Output the (x, y) coordinate of the center of the cell containing the given text.  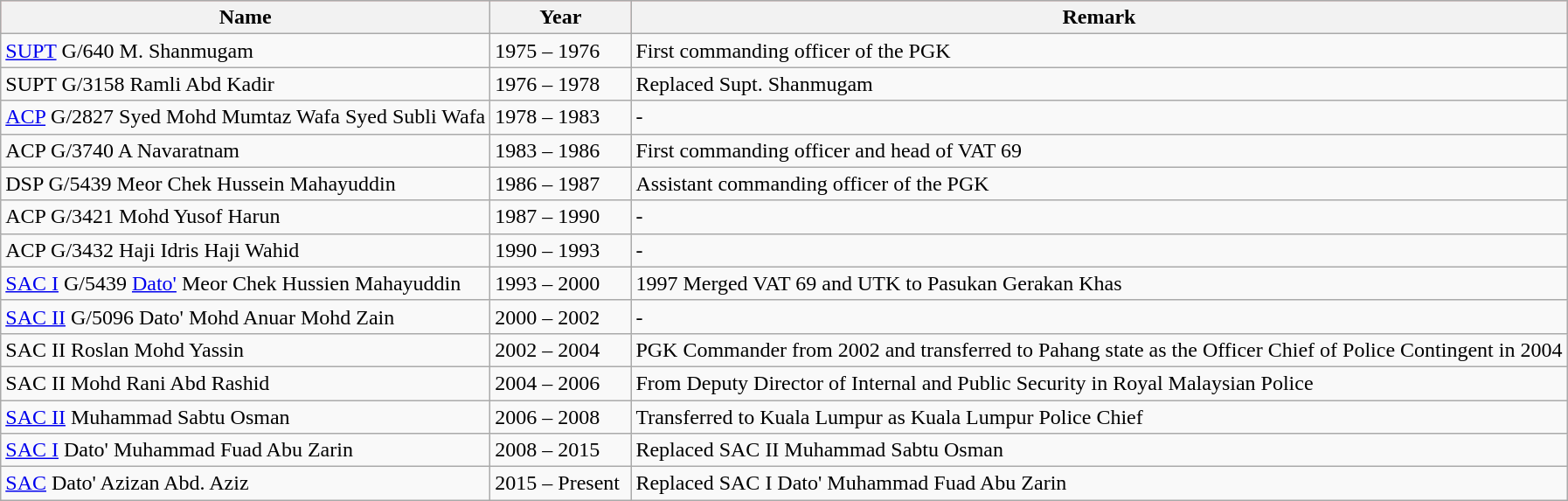
ACP G/3740 A Navaratnam (246, 150)
ACP G/2827 Syed Mohd Mumtaz Wafa Syed Subli Wafa (246, 117)
Replaced SAC II Muhammad Sabtu Osman (1100, 450)
DSP G/5439 Meor Chek Hussein Mahayuddin (246, 184)
2015 – Present (561, 484)
SAC II Roslan Mohd Yassin (246, 350)
SAC II Mohd Rani Abd Rashid (246, 383)
1976 – 1978 (561, 84)
2006 – 2008 (561, 417)
2002 – 2004 (561, 350)
2008 – 2015 (561, 450)
1978 – 1983 (561, 117)
Name (246, 17)
SAC II G/5096 Dato' Mohd Anuar Mohd Zain (246, 317)
1975 – 1976 (561, 51)
SAC I G/5439 Dato' Meor Chek Hussien Mahayuddin (246, 283)
SAC Dato' Azizan Abd. Aziz (246, 484)
2004 – 2006 (561, 383)
Transferred to Kuala Lumpur as Kuala Lumpur Police Chief (1100, 417)
1997 Merged VAT 69 and UTK to Pasukan Gerakan Khas (1100, 283)
Replaced SAC I Dato' Muhammad Fuad Abu Zarin (1100, 484)
SAC I Dato' Muhammad Fuad Abu Zarin (246, 450)
SUPT G/640 M. Shanmugam (246, 51)
1986 – 1987 (561, 184)
Year (561, 17)
From Deputy Director of Internal and Public Security in Royal Malaysian Police (1100, 383)
Replaced Supt. Shanmugam (1100, 84)
1987 – 1990 (561, 217)
Assistant commanding officer of the PGK (1100, 184)
1983 – 1986 (561, 150)
2000 – 2002 (561, 317)
1993 – 2000 (561, 283)
ACP G/3432 Haji Idris Haji Wahid (246, 250)
1990 – 1993 (561, 250)
ACP G/3421 Mohd Yusof Harun (246, 217)
SAC II Muhammad Sabtu Osman (246, 417)
First commanding officer of the PGK (1100, 51)
PGK Commander from 2002 and transferred to Pahang state as the Officer Chief of Police Contingent in 2004 (1100, 350)
SUPT G/3158 Ramli Abd Kadir (246, 84)
Remark (1100, 17)
First commanding officer and head of VAT 69 (1100, 150)
